Output the [X, Y] coordinate of the center of the cell containing the given text.  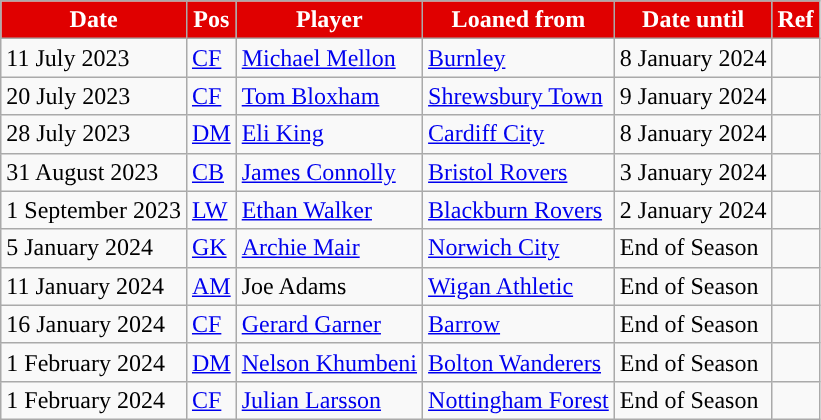
Ethan Walker [329, 210]
28 July 2023 [94, 134]
2 January 2024 [693, 210]
Cardiff City [519, 134]
Archie Mair [329, 248]
Ref [796, 20]
Shrewsbury Town [519, 96]
CB [211, 172]
Bristol Rovers [519, 172]
GK [211, 248]
9 January 2024 [693, 96]
Blackburn Rovers [519, 210]
LW [211, 210]
Tom Bloxham [329, 96]
11 January 2024 [94, 286]
Nottingham Forest [519, 400]
Date until [693, 20]
Burnley [519, 58]
20 July 2023 [94, 96]
11 July 2023 [94, 58]
31 August 2023 [94, 172]
3 January 2024 [693, 172]
Loaned from [519, 20]
Joe Adams [329, 286]
5 January 2024 [94, 248]
Julian Larsson [329, 400]
Norwich City [519, 248]
Wigan Athletic [519, 286]
AM [211, 286]
1 September 2023 [94, 210]
Gerard Garner [329, 324]
Michael Mellon [329, 58]
Date [94, 20]
Pos [211, 20]
Bolton Wanderers [519, 362]
Eli King [329, 134]
Barrow [519, 324]
16 January 2024 [94, 324]
Player [329, 20]
Nelson Khumbeni [329, 362]
James Connolly [329, 172]
